Identify which cell holds the provided text, then report its (x, y) central coordinate. 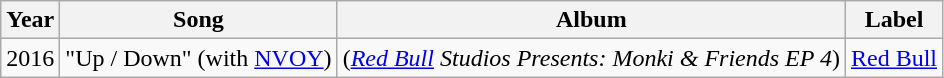
Red Bull (894, 58)
2016 (30, 58)
"Up / Down" (with NVOY) (198, 58)
Year (30, 20)
Label (894, 20)
Album (591, 20)
Song (198, 20)
(Red Bull Studios Presents: Monki & Friends EP 4) (591, 58)
